Search for the cell housing the specified text and yield its [x, y] center coordinate. 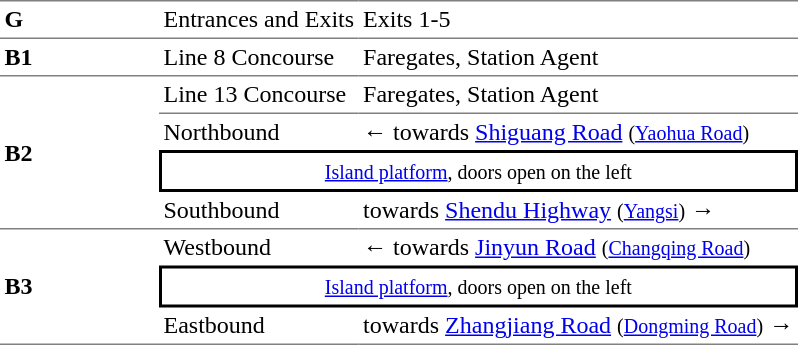
Line 8 Concourse [259, 58]
Northbound [259, 132]
B2 [80, 152]
Southbound [259, 211]
towards Shendu Highway (Yangsi) → [578, 211]
← towards Shiguang Road (Yaohua Road) [578, 132]
G [80, 20]
Line 13 Concourse [259, 95]
Exits 1-5 [578, 20]
Westbound [259, 248]
B1 [80, 58]
Entrances and Exits [259, 20]
← towards Jinyun Road (Changqing Road) [578, 248]
